Scan for the cell matching the given text and deliver its [x, y] coordinate at center. 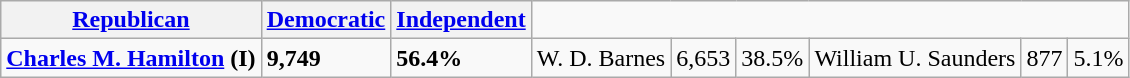
Democratic [326, 20]
William U. Saunders [915, 58]
5.1% [1098, 58]
9,749 [326, 58]
W. D. Barnes [601, 58]
Independent [461, 20]
Republican [131, 20]
38.5% [772, 58]
56.4% [461, 58]
6,653 [704, 58]
Charles M. Hamilton (I) [131, 58]
877 [1044, 58]
